Detect which cell encompasses the target text, then output its (x, y) center coordinate. 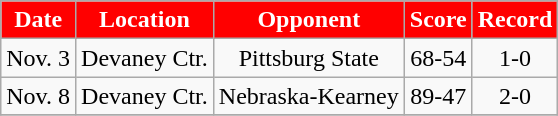
Date (38, 20)
Opponent (308, 20)
Score (438, 20)
Nov. 3 (38, 58)
Nebraska-Kearney (308, 96)
89-47 (438, 96)
Record (515, 20)
2-0 (515, 96)
1-0 (515, 58)
Location (145, 20)
Pittsburg State (308, 58)
68-54 (438, 58)
Nov. 8 (38, 96)
